Find where the given text appears and provide that cell's center as (x, y) coordinate. 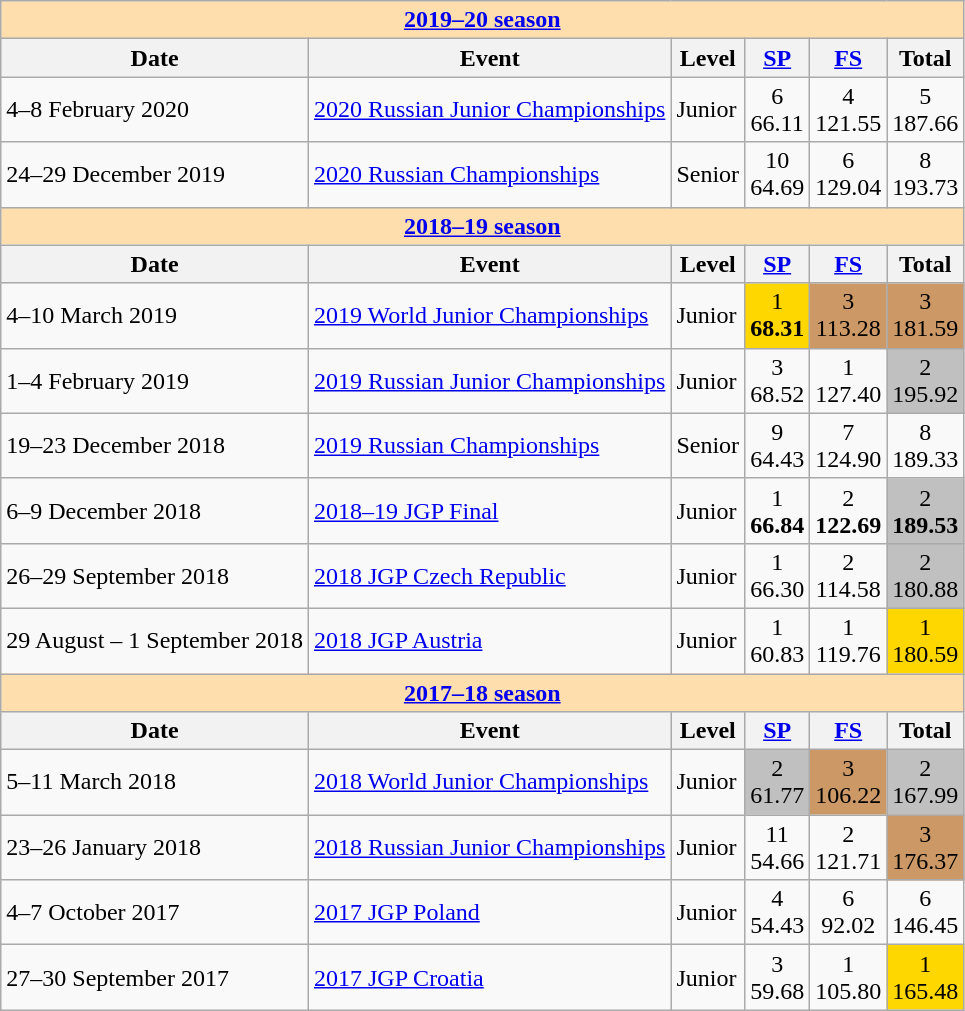
2017 JGP Poland (489, 912)
2018 JGP Austria (489, 640)
9 64.43 (778, 446)
3 106.22 (848, 782)
6 129.04 (848, 174)
2 122.69 (848, 510)
1 66.84 (778, 510)
4–7 October 2017 (155, 912)
2018 Russian Junior Championships (489, 848)
2 167.99 (926, 782)
1–4 February 2019 (155, 380)
2020 Russian Junior Championships (489, 110)
29 August – 1 September 2018 (155, 640)
2018 World Junior Championships (489, 782)
5 187.66 (926, 110)
2018–19 season (482, 226)
27–30 September 2017 (155, 978)
6 92.02 (848, 912)
2019 Russian Championships (489, 446)
10 64.69 (778, 174)
2019 World Junior Championships (489, 316)
5–11 March 2018 (155, 782)
2018 JGP Czech Republic (489, 576)
26–29 September 2018 (155, 576)
1 165.48 (926, 978)
2 121.71 (848, 848)
2018–19 JGP Final (489, 510)
6 66.11 (778, 110)
3 59.68 (778, 978)
2020 Russian Championships (489, 174)
4 54.43 (778, 912)
2019 Russian Junior Championships (489, 380)
2017–18 season (482, 693)
8 189.33 (926, 446)
2 195.92 (926, 380)
4 121.55 (848, 110)
11 54.66 (778, 848)
2 114.58 (848, 576)
1 180.59 (926, 640)
19–23 December 2018 (155, 446)
3 68.52 (778, 380)
1 127.40 (848, 380)
2 180.88 (926, 576)
1 105.80 (848, 978)
6 146.45 (926, 912)
7 124.90 (848, 446)
6–9 December 2018 (155, 510)
1 66.30 (778, 576)
4–10 March 2019 (155, 316)
2019–20 season (482, 20)
2 61.77 (778, 782)
3 176.37 (926, 848)
4–8 February 2020 (155, 110)
8 193.73 (926, 174)
1 68.31 (778, 316)
1 119.76 (848, 640)
24–29 December 2019 (155, 174)
2017 JGP Croatia (489, 978)
3 113.28 (848, 316)
3 181.59 (926, 316)
1 60.83 (778, 640)
23–26 January 2018 (155, 848)
2 189.53 (926, 510)
